Detect which cell encompasses the target text, then output its [x, y] center coordinate. 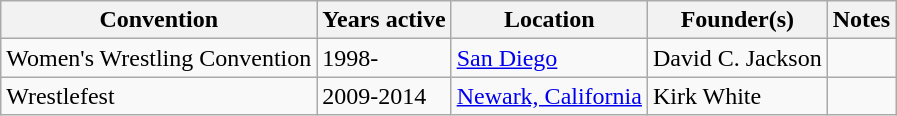
1998- [384, 58]
Wrestlefest [159, 96]
Location [549, 20]
San Diego [549, 58]
2009-2014 [384, 96]
Women's Wrestling Convention [159, 58]
Kirk White [737, 96]
Newark, California [549, 96]
Years active [384, 20]
Convention [159, 20]
Notes [861, 20]
Founder(s) [737, 20]
David C. Jackson [737, 58]
